From the cell containing the given text, extract its center point as (x, y) coordinate. 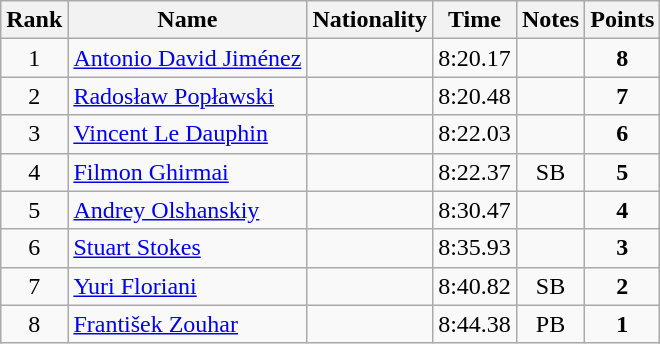
Yuri Floriani (188, 286)
8:20.48 (475, 96)
František Zouhar (188, 324)
Nationality (370, 20)
8:30.47 (475, 210)
Radosław Popławski (188, 96)
Antonio David Jiménez (188, 58)
Rank (34, 20)
Points (622, 20)
8:35.93 (475, 248)
Notes (550, 20)
8:22.37 (475, 172)
8:22.03 (475, 134)
Name (188, 20)
Stuart Stokes (188, 248)
PB (550, 324)
Filmon Ghirmai (188, 172)
8:20.17 (475, 58)
Time (475, 20)
8:44.38 (475, 324)
Andrey Olshanskiy (188, 210)
Vincent Le Dauphin (188, 134)
8:40.82 (475, 286)
